Extract the (x, y) coordinate from the center of the cell holding the provided text.  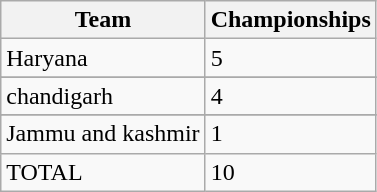
Jammu and kashmir (103, 134)
1 (290, 134)
Championships (290, 20)
Team (103, 20)
10 (290, 172)
chandigarh (103, 96)
TOTAL (103, 172)
4 (290, 96)
5 (290, 58)
Haryana (103, 58)
